Output the (x, y) coordinate of the center of the cell containing the given text.  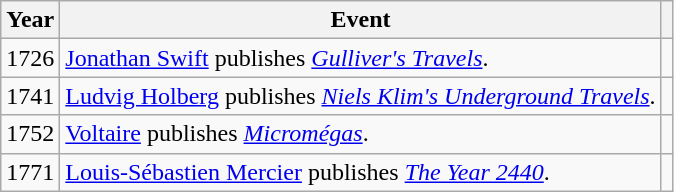
1726 (30, 58)
Voltaire publishes Micromégas. (360, 134)
1771 (30, 172)
Ludvig Holberg publishes Niels Klim's Underground Travels. (360, 96)
Jonathan Swift publishes Gulliver's Travels. (360, 58)
1752 (30, 134)
Louis-Sébastien Mercier publishes The Year 2440. (360, 172)
Year (30, 20)
1741 (30, 96)
Event (360, 20)
